Determine the (x, y) coordinate at the center of the cell enclosing the given text.  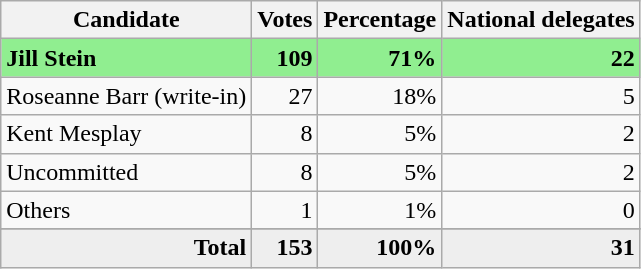
153 (285, 248)
27 (285, 96)
100% (380, 248)
Votes (285, 20)
Candidate (126, 20)
Kent Mesplay (126, 134)
22 (541, 58)
71% (380, 58)
18% (380, 96)
National delegates (541, 20)
Roseanne Barr (write-in) (126, 96)
1 (285, 210)
0 (541, 210)
Others (126, 210)
Total (126, 248)
1% (380, 210)
Uncommitted (126, 172)
Jill Stein (126, 58)
31 (541, 248)
109 (285, 58)
5 (541, 96)
Percentage (380, 20)
